Find where the given text appears and provide that cell's center as (x, y) coordinate. 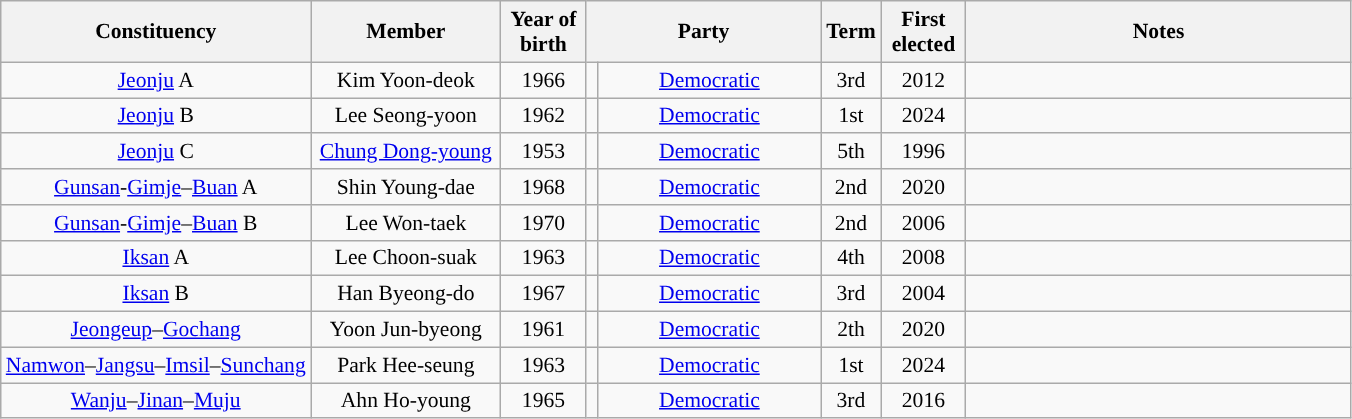
2012 (924, 80)
Kim Yoon-deok (406, 80)
Lee Choon-suak (406, 258)
1968 (544, 187)
2004 (924, 294)
Iksan B (156, 294)
4th (851, 258)
2006 (924, 223)
2016 (924, 401)
1962 (544, 116)
Gunsan-Gimje–Buan A (156, 187)
Han Byeong-do (406, 294)
Shin Young-dae (406, 187)
Party (704, 32)
First elected (924, 32)
Wanju–Jinan–Muju (156, 401)
Lee Seong-yoon (406, 116)
1966 (544, 80)
1965 (544, 401)
Constituency (156, 32)
1961 (544, 330)
Notes (1158, 32)
Yoon Jun-byeong (406, 330)
1996 (924, 152)
Jeongeup–Gochang (156, 330)
Year of birth (544, 32)
Jeonju B (156, 116)
1967 (544, 294)
Iksan A (156, 258)
Ahn Ho-young (406, 401)
2008 (924, 258)
Park Hee-seung (406, 365)
5th (851, 152)
1970 (544, 223)
1953 (544, 152)
Member (406, 32)
Lee Won-taek (406, 223)
Namwon–Jangsu–Imsil–Sunchang (156, 365)
Gunsan-Gimje–Buan B (156, 223)
Term (851, 32)
2th (851, 330)
Jeonju C (156, 152)
Chung Dong-young (406, 152)
Jeonju A (156, 80)
